From the cell containing the given text, extract its center point as [x, y] coordinate. 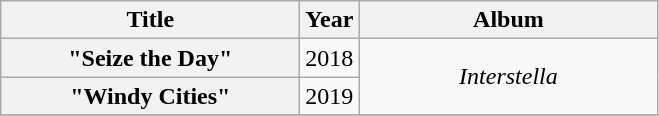
Title [150, 20]
2019 [330, 96]
2018 [330, 58]
Album [508, 20]
"Seize the Day" [150, 58]
Year [330, 20]
"Windy Cities" [150, 96]
Interstella [508, 77]
